Locate the cell with the specified text and output its (x, y) center coordinate. 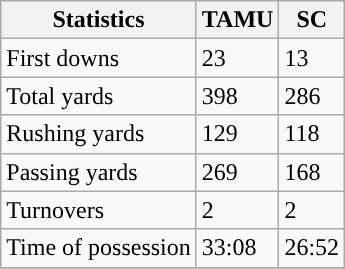
13 (312, 58)
26:52 (312, 248)
398 (238, 96)
Passing yards (99, 172)
Turnovers (99, 210)
118 (312, 134)
Statistics (99, 20)
Rushing yards (99, 134)
Time of possession (99, 248)
TAMU (238, 20)
129 (238, 134)
168 (312, 172)
269 (238, 172)
SC (312, 20)
Total yards (99, 96)
286 (312, 96)
23 (238, 58)
33:08 (238, 248)
First downs (99, 58)
